Detect which cell encompasses the target text, then output its (x, y) center coordinate. 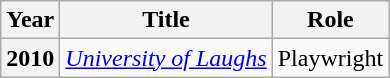
2010 (30, 58)
University of Laughs (166, 58)
Role (330, 20)
Year (30, 20)
Title (166, 20)
Playwright (330, 58)
